Pinpoint the cell where the given text exists, returning its (X, Y) midpoint coordinate. 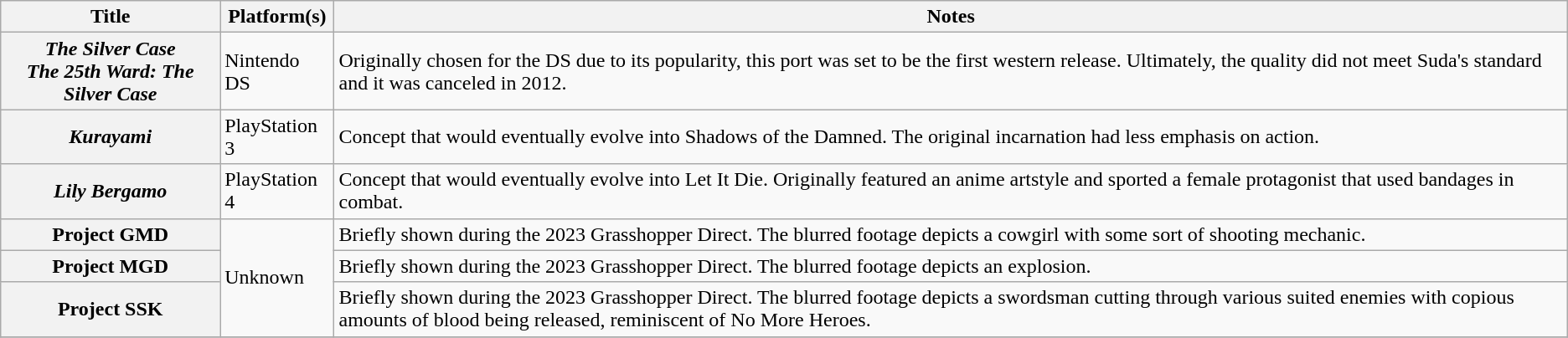
PlayStation 4 (277, 191)
Platform(s) (277, 17)
Title (111, 17)
Project SSK (111, 310)
Lily Bergamo (111, 191)
Briefly shown during the 2023 Grasshopper Direct. The blurred footage depicts an explosion. (951, 266)
Project MGD (111, 266)
Unknown (277, 278)
Briefly shown during the 2023 Grasshopper Direct. The blurred footage depicts a cowgirl with some sort of shooting mechanic. (951, 234)
Project GMD (111, 234)
PlayStation 3 (277, 137)
Kurayami (111, 137)
Nintendo DS (277, 71)
Notes (951, 17)
The Silver CaseThe 25th Ward: The Silver Case (111, 71)
Concept that would eventually evolve into Shadows of the Damned. The original incarnation had less emphasis on action. (951, 137)
